Detect which cell encompasses the target text, then output its [x, y] center coordinate. 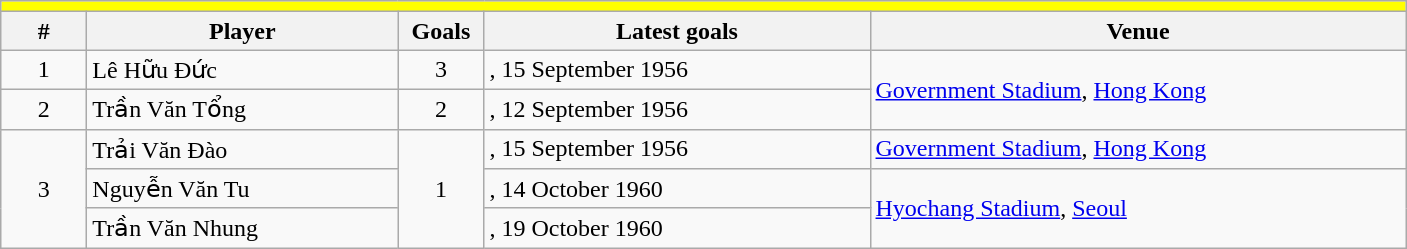
, 14 October 1960 [677, 189]
Player [242, 31]
Trần Văn Tổng [242, 109]
Hyochang Stadium, Seoul [1138, 208]
# [44, 31]
Lê Hữu Đức [242, 70]
Trần Văn Nhung [242, 228]
, 12 September 1956 [677, 109]
Venue [1138, 31]
Trải Văn Đào [242, 149]
Latest goals [677, 31]
, 19 October 1960 [677, 228]
Goals [441, 31]
Nguyễn Văn Tu [242, 189]
